Output the [X, Y] coordinate of the center of the cell containing the given text.  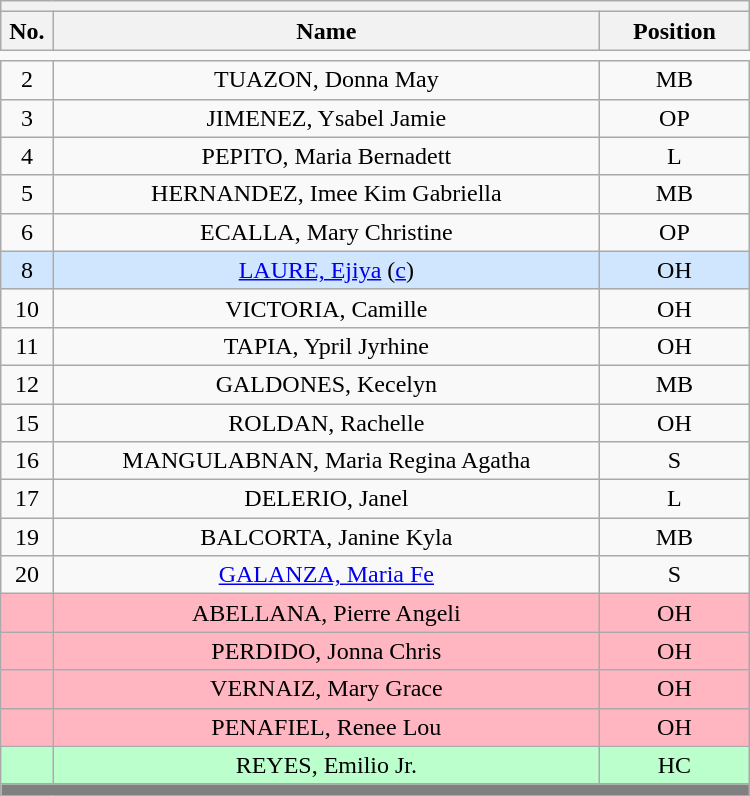
6 [27, 232]
GALDONES, Kecelyn [326, 384]
2 [27, 80]
LAURE, Ejiya (c) [326, 270]
TAPIA, Ypril Jyrhine [326, 346]
11 [27, 346]
Name [326, 31]
15 [27, 423]
HERNANDEZ, Imee Kim Gabriella [326, 194]
TUAZON, Donna May [326, 80]
PENAFIEL, Renee Lou [326, 727]
17 [27, 499]
ECALLA, Mary Christine [326, 232]
Position [675, 31]
16 [27, 461]
ROLDAN, Rachelle [326, 423]
VERNAIZ, Mary Grace [326, 689]
PERDIDO, Jonna Chris [326, 651]
DELERIO, Janel [326, 499]
MANGULABNAN, Maria Regina Agatha [326, 461]
8 [27, 270]
PEPITO, Maria Bernadett [326, 156]
GALANZA, Maria Fe [326, 575]
3 [27, 118]
4 [27, 156]
19 [27, 537]
HC [675, 765]
20 [27, 575]
VICTORIA, Camille [326, 308]
REYES, Emilio Jr. [326, 765]
12 [27, 384]
BALCORTA, Janine Kyla [326, 537]
5 [27, 194]
10 [27, 308]
No. [27, 31]
JIMENEZ, Ysabel Jamie [326, 118]
ABELLANA, Pierre Angeli [326, 613]
